Pinpoint the cell where the given text exists, returning its [X, Y] midpoint coordinate. 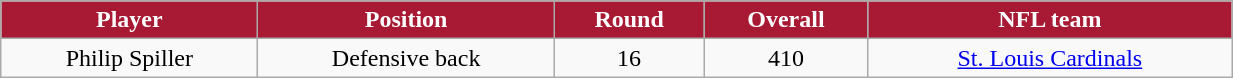
Position [406, 20]
Player [130, 20]
Round [628, 20]
Philip Spiller [130, 58]
Overall [786, 20]
410 [786, 58]
Defensive back [406, 58]
16 [628, 58]
St. Louis Cardinals [1050, 58]
NFL team [1050, 20]
